Locate the cell with the specified text and output its (x, y) center coordinate. 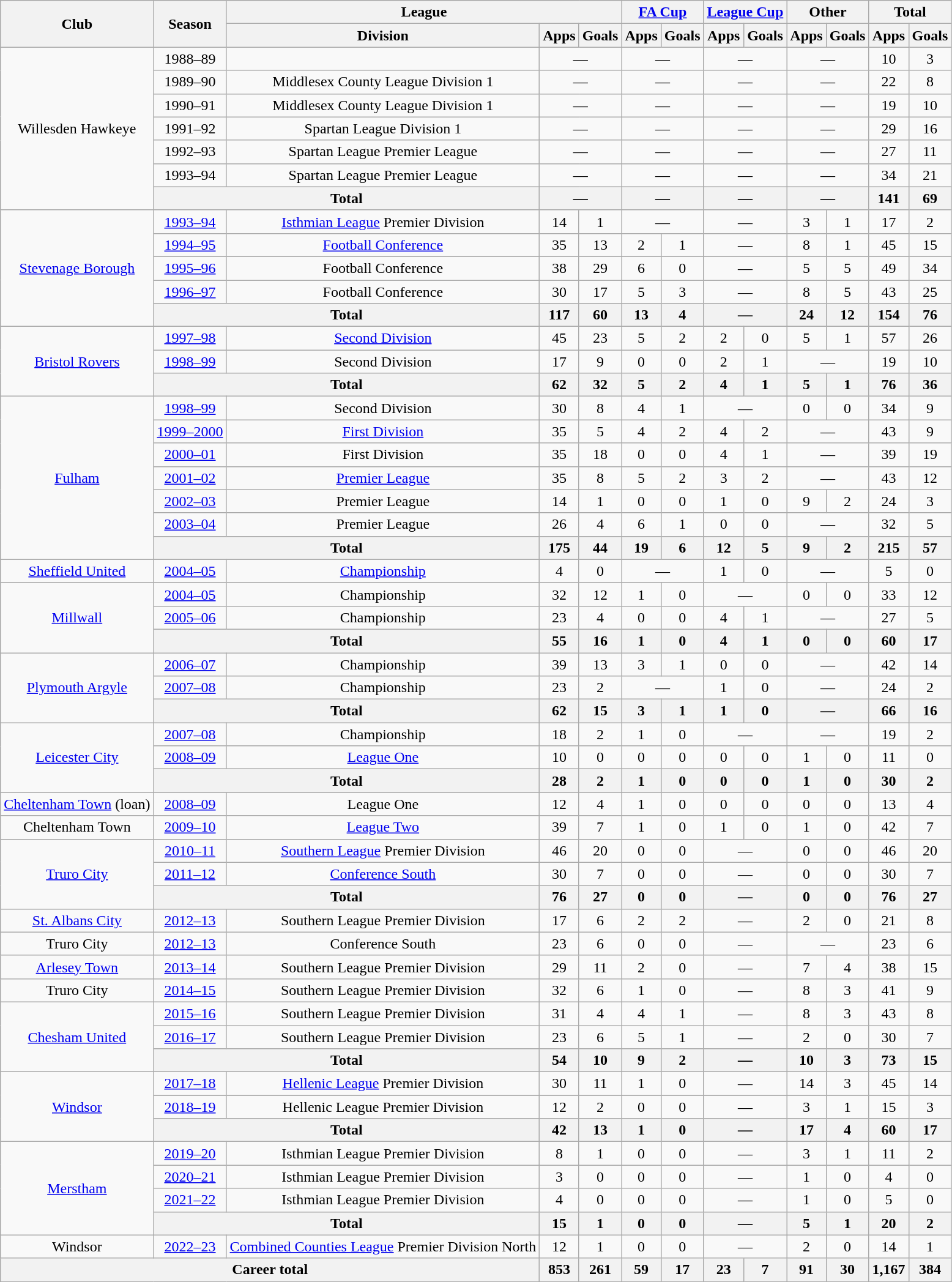
2016–17 (190, 1037)
League (424, 12)
Cheltenham Town (77, 827)
2021–22 (190, 1200)
Spartan League Division 1 (383, 129)
261 (600, 1270)
141 (888, 198)
League Cup (745, 12)
Arlesey Town (77, 967)
Leicester City (77, 758)
117 (559, 315)
Other (828, 12)
91 (806, 1270)
2001–02 (190, 478)
25 (930, 292)
Merstham (77, 1188)
49 (888, 268)
2006–07 (190, 664)
St. Albans City (77, 920)
1988–89 (190, 59)
2013–14 (190, 967)
Cheltenham Town (loan) (77, 804)
1999–2000 (190, 431)
1989–90 (190, 82)
1992–93 (190, 152)
1990–91 (190, 105)
853 (559, 1270)
Fulham (77, 478)
55 (559, 641)
215 (888, 548)
2022–23 (190, 1247)
2020–21 (190, 1177)
2015–16 (190, 1013)
Millwall (77, 617)
Season (190, 24)
2017–18 (190, 1084)
1996–97 (190, 292)
69 (930, 198)
2011–12 (190, 874)
31 (559, 1013)
66 (888, 711)
2005–06 (190, 617)
Sheffield United (77, 571)
2018–19 (190, 1107)
2002–03 (190, 501)
36 (930, 385)
73 (888, 1060)
54 (559, 1060)
41 (888, 990)
1997–98 (190, 338)
1995–96 (190, 268)
175 (559, 548)
2019–20 (190, 1153)
2009–10 (190, 827)
Stevenage Borough (77, 268)
28 (559, 781)
League Two (383, 827)
Club (77, 24)
2000–01 (190, 455)
33 (888, 594)
22 (888, 82)
Combined Counties League Premier Division North (383, 1247)
Bristol Rovers (77, 362)
Career total (270, 1270)
1994–95 (190, 245)
154 (888, 315)
44 (600, 548)
Plymouth Argyle (77, 687)
Chesham United (77, 1037)
1991–92 (190, 129)
1,167 (888, 1270)
FA Cup (663, 12)
2010–11 (190, 851)
Willesden Hawkeye (77, 129)
Division (383, 35)
2003–04 (190, 524)
384 (930, 1270)
59 (641, 1270)
2014–15 (190, 990)
